Locate the cell with the specified text and output its [X, Y] center coordinate. 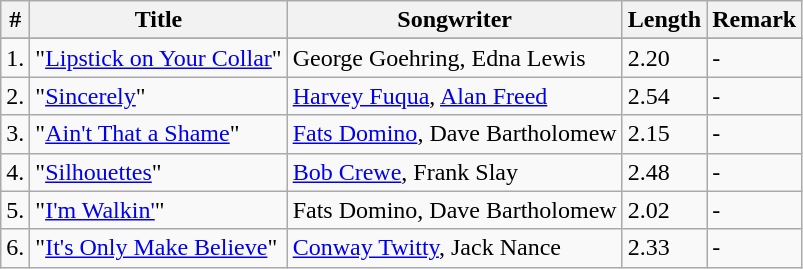
3. [16, 134]
2.15 [664, 134]
2.33 [664, 248]
"Ain't That a Shame" [158, 134]
Bob Crewe, Frank Slay [454, 172]
George Goehring, Edna Lewis [454, 58]
2. [16, 96]
"Sincerely" [158, 96]
6. [16, 248]
"Silhouettes" [158, 172]
2.20 [664, 58]
5. [16, 210]
# [16, 20]
"Lipstick on Your Collar" [158, 58]
Songwriter [454, 20]
Remark [754, 20]
1. [16, 58]
Title [158, 20]
"I'm Walkin'" [158, 210]
Conway Twitty, Jack Nance [454, 248]
2.54 [664, 96]
4. [16, 172]
2.48 [664, 172]
Harvey Fuqua, Alan Freed [454, 96]
"It's Only Make Believe" [158, 248]
2.02 [664, 210]
Length [664, 20]
